Identify which cell holds the provided text, then report its [x, y] central coordinate. 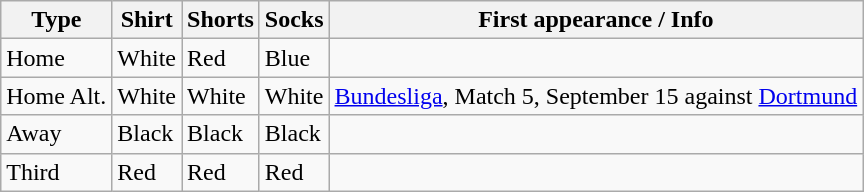
Home Alt. [56, 96]
First appearance / Info [596, 20]
Bundesliga, Match 5, September 15 against Dortmund [596, 96]
Shirt [147, 20]
Away [56, 134]
Shorts [221, 20]
Home [56, 58]
Socks [294, 20]
Third [56, 172]
Type [56, 20]
Blue [294, 58]
